Identify which cell holds the provided text, then report its [X, Y] central coordinate. 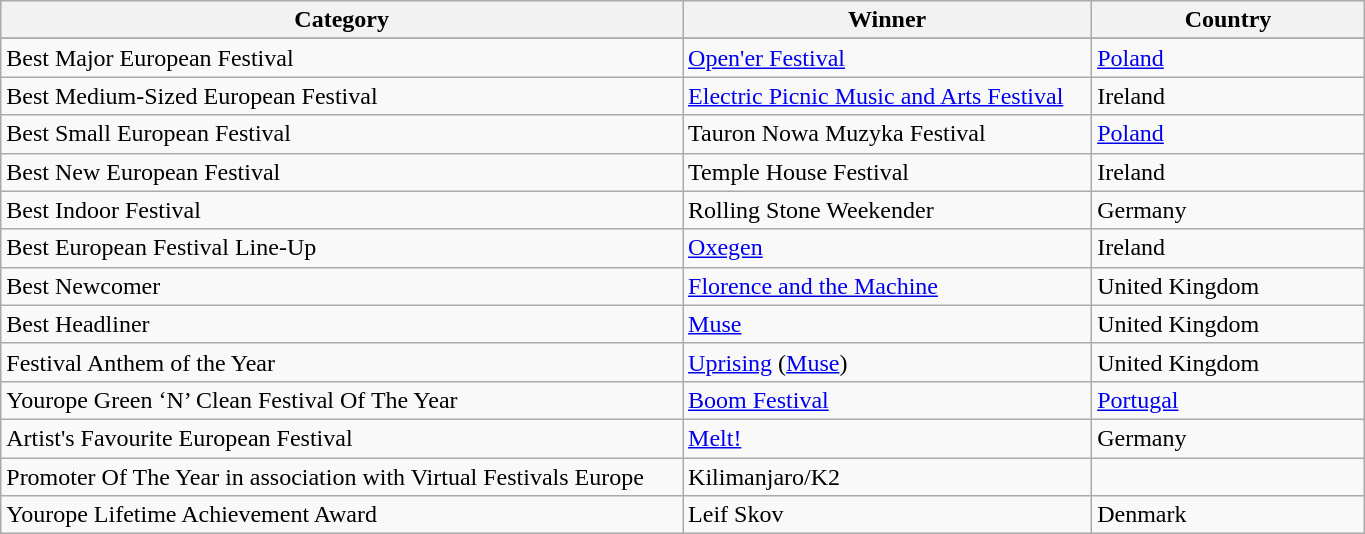
Uprising (Muse) [888, 362]
Muse [888, 324]
Open'er Festival [888, 58]
Temple House Festival [888, 172]
Leif Skov [888, 515]
Promoter Of The Year in association with Virtual Festivals Europe [342, 477]
Best Indoor Festival [342, 210]
Electric Picnic Music and Arts Festival [888, 96]
Melt! [888, 438]
Winner [888, 20]
Portugal [1228, 400]
Yourope Green ‘N’ Clean Festival Of The Year [342, 400]
Yourope Lifetime Achievement Award [342, 515]
Best New European Festival [342, 172]
Best Headliner [342, 324]
Boom Festival [888, 400]
Best Medium-Sized European Festival [342, 96]
Best European Festival Line-Up [342, 248]
Florence and the Machine [888, 286]
Rolling Stone Weekender [888, 210]
Festival Anthem of the Year [342, 362]
Category [342, 20]
Tauron Nowa Muzyka Festival [888, 134]
Country [1228, 20]
Kilimanjaro/K2 [888, 477]
Denmark [1228, 515]
Best Newcomer [342, 286]
Oxegen [888, 248]
Best Major European Festival [342, 58]
Artist's Favourite European Festival [342, 438]
Best Small European Festival [342, 134]
